Return the [x, y] coordinate for the center point of the cell that contains the specified text.  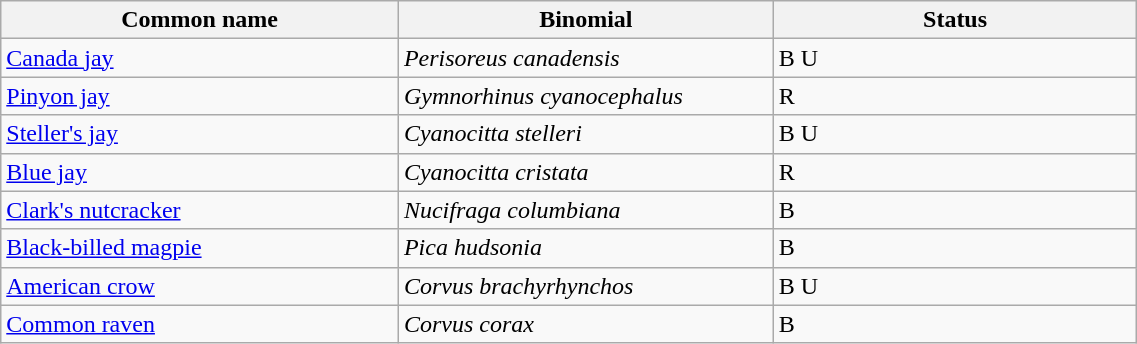
Common name [200, 20]
Cyanocitta stelleri [586, 134]
Clark's nutcracker [200, 210]
Gymnorhinus cyanocephalus [586, 96]
Common raven [200, 324]
Perisoreus canadensis [586, 58]
Corvus brachyrhynchos [586, 286]
Corvus corax [586, 324]
Pica hudsonia [586, 248]
American crow [200, 286]
Pinyon jay [200, 96]
Steller's jay [200, 134]
Nucifraga columbiana [586, 210]
Canada jay [200, 58]
Cyanocitta cristata [586, 172]
Black-billed magpie [200, 248]
Blue jay [200, 172]
Status [955, 20]
Binomial [586, 20]
